Locate the cell with the specified text and output its [x, y] center coordinate. 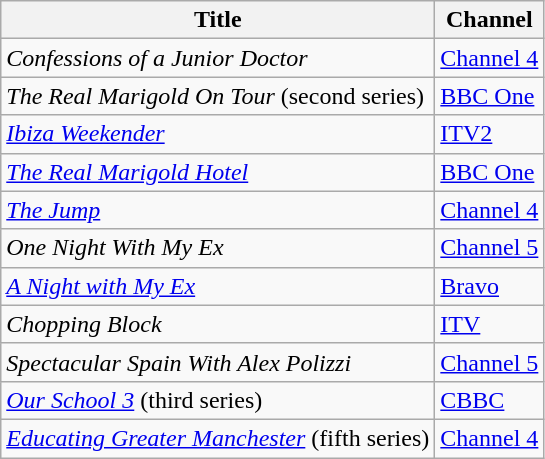
The Real Marigold Hotel [218, 172]
CBBC [490, 400]
The Jump [218, 210]
Channel [490, 20]
A Night with My Ex [218, 286]
Title [218, 20]
The Real Marigold On Tour (second series) [218, 96]
Spectacular Spain With Alex Polizzi [218, 362]
Ibiza Weekender [218, 134]
Confessions of a Junior Doctor [218, 58]
Bravo [490, 286]
ITV [490, 324]
ITV2 [490, 134]
Educating Greater Manchester (fifth series) [218, 438]
One Night With My Ex [218, 248]
Chopping Block [218, 324]
Our School 3 (third series) [218, 400]
